For the text-containing cell, return its midpoint in [x, y] coordinate format. 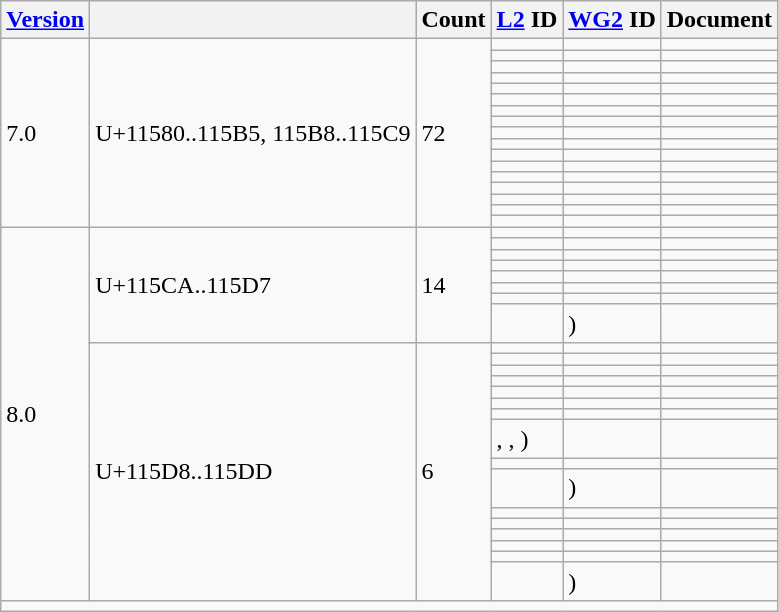
72 [454, 133]
Count [454, 20]
L2 ID [527, 20]
, , ) [527, 439]
7.0 [46, 133]
Document [719, 20]
8.0 [46, 414]
14 [454, 285]
U+115D8..115DD [253, 471]
WG2 ID [612, 20]
U+11580..115B5, 115B8..115C9 [253, 133]
U+115CA..115D7 [253, 285]
6 [454, 471]
Version [46, 20]
